Find where the given text appears and provide that cell's center as (x, y) coordinate. 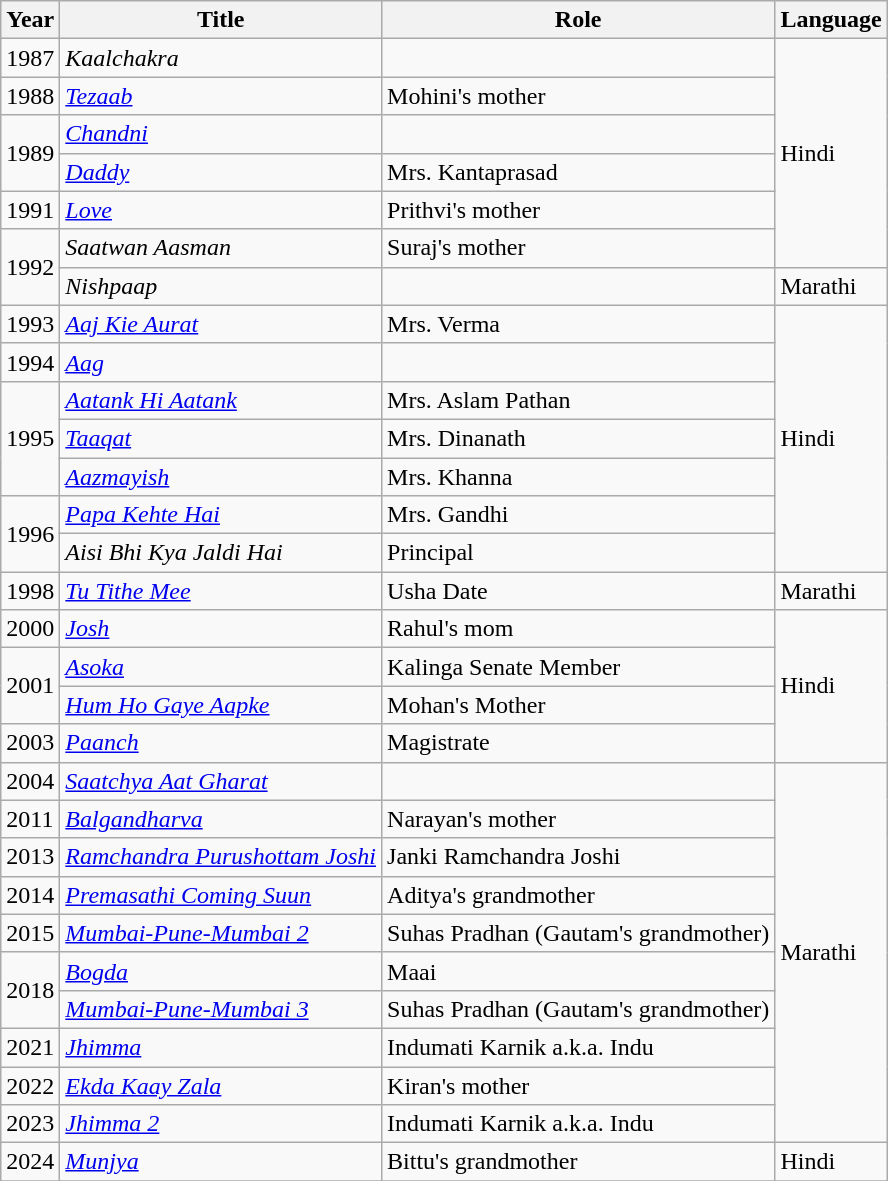
1995 (30, 438)
Asoka (221, 667)
Mrs. Verma (578, 324)
Josh (221, 629)
Nishpaap (221, 286)
Language (831, 20)
Mrs. Khanna (578, 477)
Aisi Bhi Kya Jaldi Hai (221, 553)
Jhimma 2 (221, 1124)
Munjya (221, 1162)
Taaqat (221, 438)
Magistrate (578, 743)
1987 (30, 58)
Ekda Kaay Zala (221, 1085)
2011 (30, 819)
Jhimma (221, 1047)
Kalinga Senate Member (578, 667)
Tu Tithe Mee (221, 591)
2003 (30, 743)
Saatwan Aasman (221, 248)
Bittu's grandmother (578, 1162)
2001 (30, 686)
Aatank Hi Aatank (221, 400)
Papa Kehte Hai (221, 515)
1992 (30, 267)
Hum Ho Gaye Aapke (221, 705)
Paanch (221, 743)
1989 (30, 153)
Mrs. Aslam Pathan (578, 400)
Janki Ramchandra Joshi (578, 857)
1996 (30, 534)
Love (221, 210)
Mumbai-Pune-Mumbai 3 (221, 1009)
Mrs. Kantaprasad (578, 172)
Aditya's grandmother (578, 895)
1993 (30, 324)
Mumbai-Pune-Mumbai 2 (221, 933)
Usha Date (578, 591)
Prithvi's mother (578, 210)
1998 (30, 591)
Bogda (221, 971)
Narayan's mother (578, 819)
Balgandharva (221, 819)
Role (578, 20)
Aazmayish (221, 477)
Kiran's mother (578, 1085)
Mrs. Dinanath (578, 438)
2004 (30, 781)
Mrs. Gandhi (578, 515)
2013 (30, 857)
2000 (30, 629)
Saatchya Aat Gharat (221, 781)
Daddy (221, 172)
2018 (30, 990)
2021 (30, 1047)
1988 (30, 96)
Principal (578, 553)
Title (221, 20)
2015 (30, 933)
2014 (30, 895)
Mohini's mother (578, 96)
Ramchandra Purushottam Joshi (221, 857)
Kaalchakra (221, 58)
Chandni (221, 134)
1994 (30, 362)
Tezaab (221, 96)
Suraj's mother (578, 248)
1991 (30, 210)
Mohan's Mother (578, 705)
2023 (30, 1124)
Aaj Kie Aurat (221, 324)
2022 (30, 1085)
Premasathi Coming Suun (221, 895)
Rahul's mom (578, 629)
Maai (578, 971)
Year (30, 20)
2024 (30, 1162)
Aag (221, 362)
